From the cell containing the given text, extract its center point as [X, Y] coordinate. 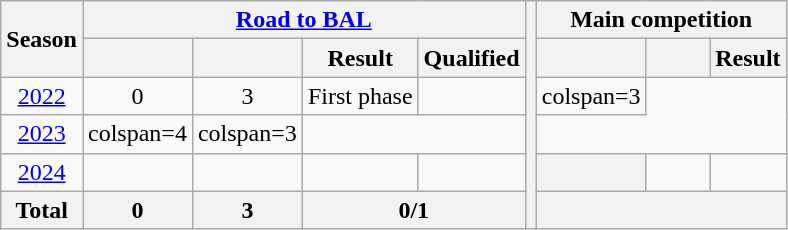
2023 [42, 134]
Road to BAL [304, 20]
2024 [42, 172]
Season [42, 39]
Main competition [661, 20]
First phase [360, 96]
Total [42, 210]
0/1 [414, 210]
colspan=4 [137, 134]
2022 [42, 96]
Qualified [472, 58]
